Search for the cell housing the specified text and yield its [x, y] center coordinate. 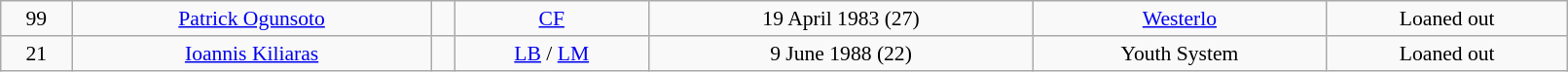
9 June 1988 (22) [841, 54]
21 [37, 54]
Ioannis Kiliaras [252, 54]
Westerlo [1180, 18]
LB / LM [552, 54]
Youth System [1180, 54]
CF [552, 18]
19 April 1983 (27) [841, 18]
Patrick Ogunsoto [252, 18]
99 [37, 18]
